Identify which cell holds the provided text, then report its [x, y] central coordinate. 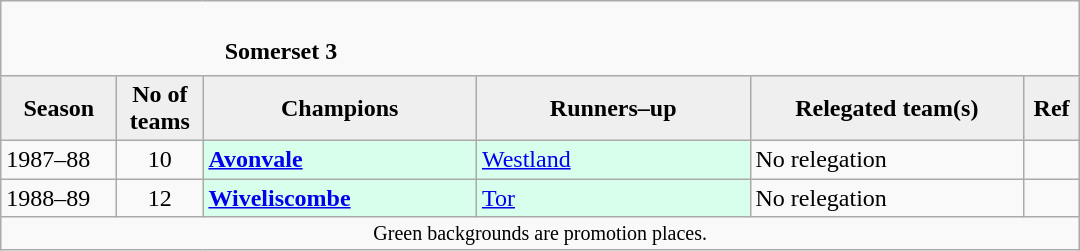
Ref [1052, 108]
Westland [613, 159]
Season [59, 108]
12 [160, 197]
Green backgrounds are promotion places. [540, 234]
Tor [613, 197]
Avonvale [340, 159]
Champions [340, 108]
Relegated team(s) [887, 108]
10 [160, 159]
1987–88 [59, 159]
Wiveliscombe [340, 197]
Runners–up [613, 108]
No of teams [160, 108]
1988–89 [59, 197]
